Locate the cell with the specified text and output its [X, Y] center coordinate. 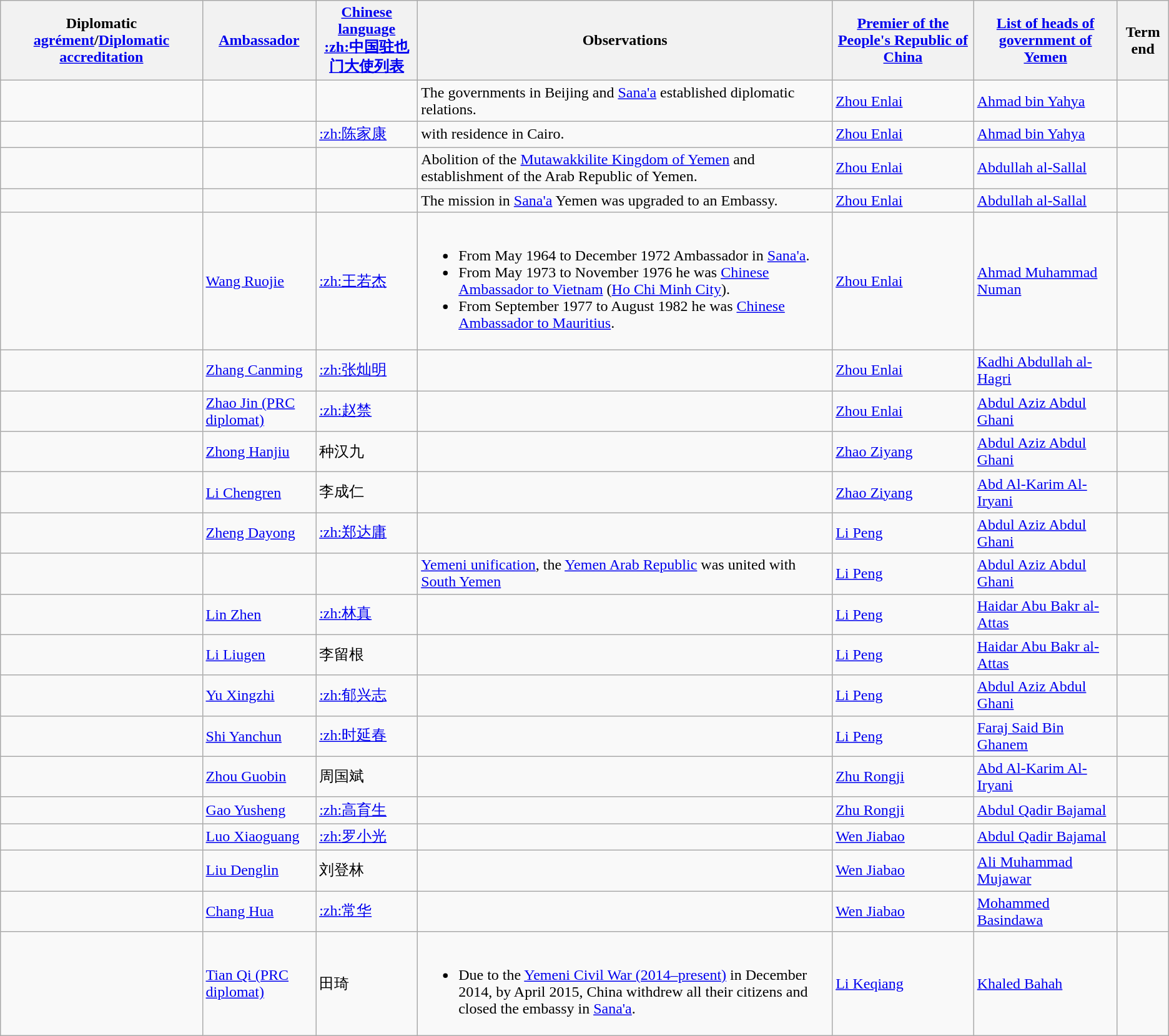
Ambassador [259, 41]
Shi Yanchun [259, 736]
The mission in Sana'a Yemen was upgraded to an Embassy. [625, 200]
Ali Muhammad Mujawar [1045, 871]
Tian Qi (PRC diplomat) [259, 984]
田琦 [367, 984]
Khaled Bahah [1045, 984]
周国斌 [367, 777]
李成仁 [367, 492]
:zh:郁兴志 [367, 696]
Premier of the People's Republic of China [903, 41]
Zheng Dayong [259, 533]
Gao Yusheng [259, 811]
Lin Zhen [259, 614]
Li Chengren [259, 492]
Zhong Hanjiu [259, 452]
Mohammed Basindawa [1045, 910]
李留根 [367, 654]
Zhao Jin (PRC diplomat) [259, 411]
Ahmad Muhammad Numan [1045, 281]
Observations [625, 41]
Diplomatic agrément/Diplomatic accreditation [101, 41]
Abolition of the Mutawakkilite Kingdom of Yemen and establishment of the Arab Republic of Yemen. [625, 167]
Yu Xingzhi [259, 696]
:zh:罗小光 [367, 837]
Chang Hua [259, 910]
:zh:张灿明 [367, 371]
:zh:赵禁 [367, 411]
:zh:林真 [367, 614]
刘登林 [367, 871]
The governments in Beijing and Sana'a established diplomatic relations. [625, 101]
Zhou Guobin [259, 777]
List of heads of government of Yemen [1045, 41]
Li Liugen [259, 654]
Term end [1143, 41]
Zhang Canming [259, 371]
:zh:郑达庸 [367, 533]
Wang Ruojie [259, 281]
种汉九 [367, 452]
Li Keqiang [903, 984]
Due to the Yemeni Civil War (2014–present) in December 2014, by April 2015, China withdrew all their citizens and closed the embassy in Sana'a. [625, 984]
:zh:高育生 [367, 811]
Yemeni unification, the Yemen Arab Republic was united with South Yemen [625, 573]
Chinese language:zh:中国驻也门大使列表 [367, 41]
with residence in Cairo. [625, 135]
:zh:常华 [367, 910]
:zh:时延春 [367, 736]
Luo Xiaoguang [259, 837]
Kadhi Abdullah al-Hagri [1045, 371]
:zh:王若杰 [367, 281]
Faraj Said Bin Ghanem [1045, 736]
Liu Denglin [259, 871]
:zh:陈家康 [367, 135]
